Provide the (X, Y) coordinate of the cell's center where the given text is located.  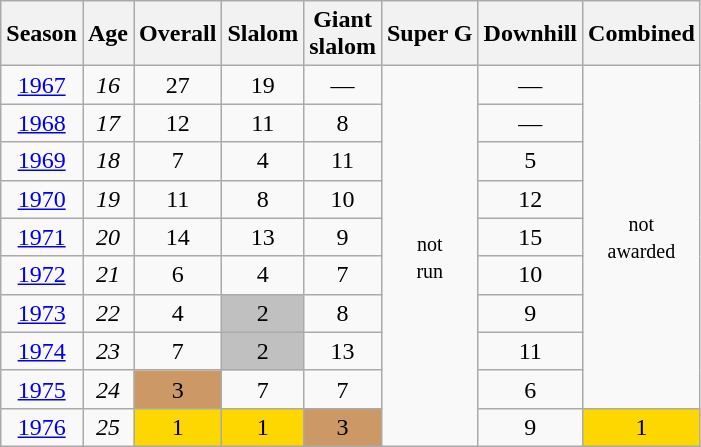
1967 (42, 85)
18 (108, 161)
Giantslalom (343, 34)
21 (108, 275)
1974 (42, 351)
notawarded (642, 238)
25 (108, 427)
notrun (430, 256)
17 (108, 123)
27 (178, 85)
Overall (178, 34)
24 (108, 389)
1972 (42, 275)
Super G (430, 34)
1970 (42, 199)
1968 (42, 123)
1973 (42, 313)
22 (108, 313)
20 (108, 237)
Combined (642, 34)
5 (530, 161)
14 (178, 237)
1976 (42, 427)
15 (530, 237)
23 (108, 351)
1975 (42, 389)
1971 (42, 237)
Slalom (263, 34)
1969 (42, 161)
Season (42, 34)
Age (108, 34)
16 (108, 85)
Downhill (530, 34)
